Return [X, Y] of the center of cell containing provided text 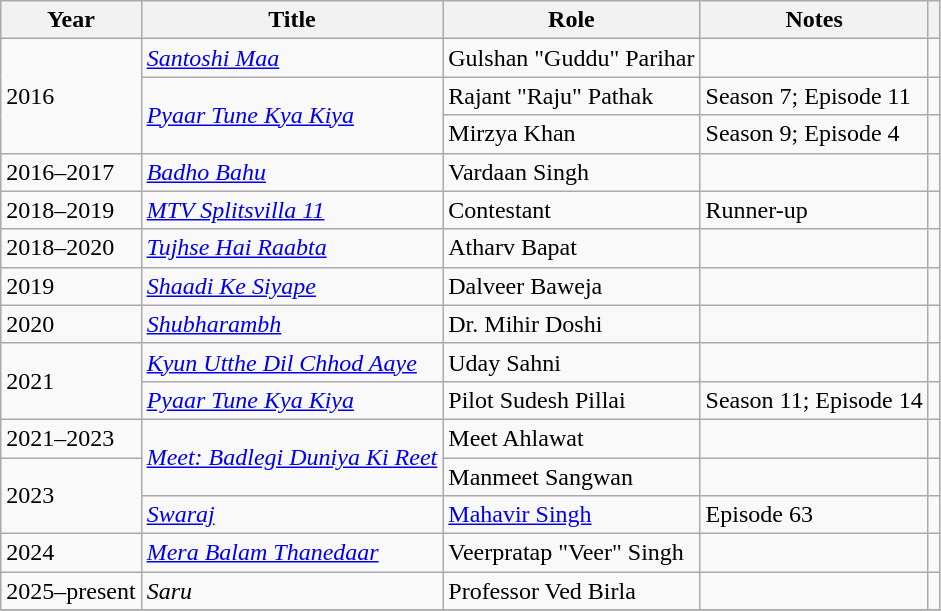
Shaadi Ke Siyape [292, 286]
Vardaan Singh [572, 172]
Badho Bahu [292, 172]
Dr. Mihir Doshi [572, 324]
Uday Sahni [572, 362]
Santoshi Maa [292, 58]
Runner-up [814, 210]
Episode 63 [814, 515]
Season 9; Episode 4 [814, 134]
Dalveer Baweja [572, 286]
2021 [71, 381]
Role [572, 20]
Mahavir Singh [572, 515]
Rajant "Raju" Pathak [572, 96]
2019 [71, 286]
2016 [71, 96]
MTV Splitsvilla 11 [292, 210]
Mera Balam Thanedaar [292, 553]
2020 [71, 324]
2024 [71, 553]
2018–2019 [71, 210]
Pilot Sudesh Pillai [572, 400]
Contestant [572, 210]
Season 11; Episode 14 [814, 400]
Swaraj [292, 515]
Atharv Bapat [572, 248]
2018–2020 [71, 248]
Professor Ved Birla [572, 591]
Year [71, 20]
Veerpratap "Veer" Singh [572, 553]
Manmeet Sangwan [572, 477]
Saru [292, 591]
Notes [814, 20]
2021–2023 [71, 438]
2016–2017 [71, 172]
Kyun Utthe Dil Chhod Aaye [292, 362]
Meet Ahlawat [572, 438]
Mirzya Khan [572, 134]
2023 [71, 496]
2025–present [71, 591]
Title [292, 20]
Tujhse Hai Raabta [292, 248]
Season 7; Episode 11 [814, 96]
Meet: Badlegi Duniya Ki Reet [292, 457]
Shubharambh [292, 324]
Gulshan "Guddu" Parihar [572, 58]
